Capture the cell that displays the provided text and extract its [x, y] central coordinate. 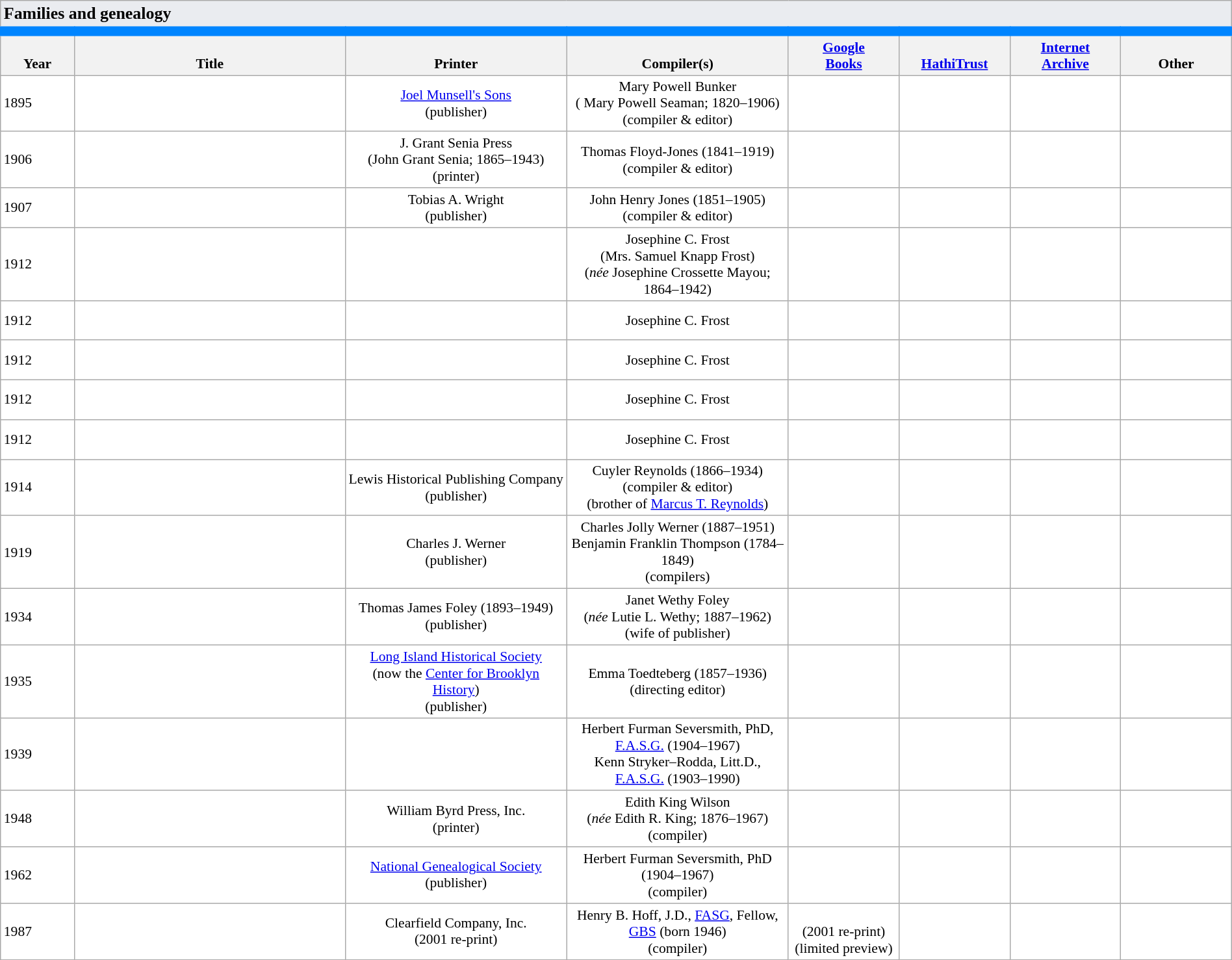
Charles J. Werner(publisher) [456, 552]
Josephine C. Frost(Mrs. Samuel Knapp Frost)(née Josephine Crossette Mayou; 1864–1942) [677, 264]
Herbert Furman Seversmith, PhD (1904–1967)(compiler) [677, 875]
Mary Powell Bunker( Mary Powell Seaman; 1820–1906)(compiler & editor) [677, 104]
J. Grant Senia Press(John Grant Senia; 1865–1943)(printer) [456, 160]
Cuyler Reynolds (1866–1934)(compiler & editor)(brother of Marcus T. Reynolds) [677, 487]
Herbert Furman Seversmith, PhD, F.A.S.G. (1904–1967)Kenn Stryker–Rodda, Litt.D., F.A.S.G. (1903–1990) [677, 754]
1914 [38, 487]
Lewis Historical Publishing Company(publisher) [456, 487]
Emma Toedteberg (1857–1936)(directing editor) [677, 681]
Printer [456, 53]
1948 [38, 819]
Charles Jolly Werner (1887–1951) Benjamin Franklin Thompson (1784–1849)(compilers) [677, 552]
1895 [38, 104]
National Genealogical Society(publisher) [456, 875]
1962 [38, 875]
Janet Wethy Foley(née Lutie L. Wethy; 1887–1962)(wife of publisher) [677, 617]
Year [38, 53]
Other [1176, 53]
Tobias A. Wright(publisher) [456, 208]
William Byrd Press, Inc.(printer) [456, 819]
1907 [38, 208]
1934 [38, 617]
John Henry Jones (1851–1905)(compiler & editor) [677, 208]
1906 [38, 160]
1935 [38, 681]
GoogleBooks [843, 53]
1919 [38, 552]
1987 [38, 932]
Compiler(s) [677, 53]
HathiTrust [955, 53]
Edith King Wilson(née Edith R. King; 1876–1967)(compiler) [677, 819]
InternetArchive [1065, 53]
Thomas James Foley (1893–1949)(publisher) [456, 617]
Title [209, 53]
Clearfield Company, Inc.(2001 re-print) [456, 932]
Henry B. Hoff, J.D., FASG, Fellow, GBS (born 1946)(compiler) [677, 932]
Long Island Historical Society(now the Center for Brooklyn History)(publisher) [456, 681]
Thomas Floyd-Jones (1841–1919)(compiler & editor) [677, 160]
Joel Munsell's Sons(publisher) [456, 104]
1939 [38, 754]
(2001 re-print)(limited preview) [843, 932]
Families and genealogy [616, 16]
